Extract the (X, Y) coordinate from the center of the cell holding the provided text.  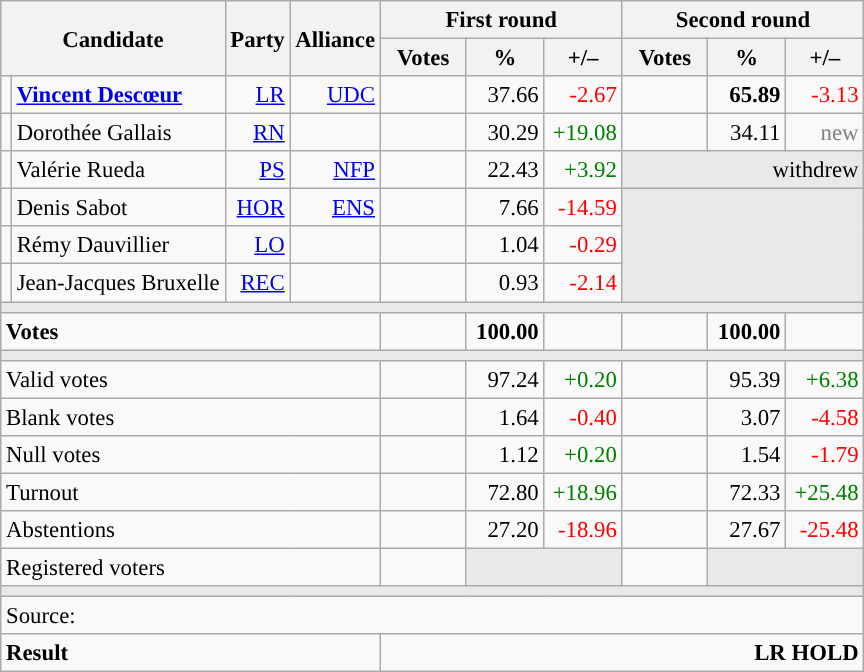
+6.38 (825, 379)
-25.48 (825, 530)
65.89 (747, 95)
-2.14 (583, 283)
Blank votes (191, 417)
34.11 (747, 133)
-18.96 (583, 530)
Jean-Jacques Bruxelle (118, 283)
Second round (743, 20)
Valérie Rueda (118, 170)
HOR (258, 208)
37.66 (505, 95)
Party (258, 38)
30.29 (505, 133)
72.33 (747, 492)
Dorothée Gallais (118, 133)
Source: (432, 616)
1.04 (505, 245)
+25.48 (825, 492)
22.43 (505, 170)
new (825, 133)
1.54 (747, 455)
-0.29 (583, 245)
-4.58 (825, 417)
Result (191, 653)
-0.40 (583, 417)
27.67 (747, 530)
Null votes (191, 455)
1.64 (505, 417)
-14.59 (583, 208)
27.20 (505, 530)
LO (258, 245)
1.12 (505, 455)
Alliance (335, 38)
Denis Sabot (118, 208)
+19.08 (583, 133)
-1.79 (825, 455)
72.80 (505, 492)
Turnout (191, 492)
ENS (335, 208)
RN (258, 133)
LR (258, 95)
97.24 (505, 379)
+18.96 (583, 492)
Candidate (113, 38)
First round (501, 20)
Valid votes (191, 379)
7.66 (505, 208)
Abstentions (191, 530)
95.39 (747, 379)
0.93 (505, 283)
+3.92 (583, 170)
UDC (335, 95)
-2.67 (583, 95)
PS (258, 170)
NFP (335, 170)
Registered voters (191, 567)
3.07 (747, 417)
-3.13 (825, 95)
LR HOLD (622, 653)
REC (258, 283)
withdrew (743, 170)
Vincent Descœur (118, 95)
Rémy Dauvillier (118, 245)
